Provide the [X, Y] coordinate of the cell's center where the given text is located.  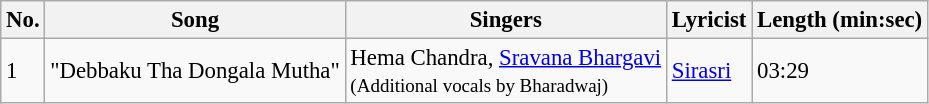
No. [23, 20]
Singers [506, 20]
Length (min:sec) [840, 20]
Hema Chandra, Sravana Bhargavi (Additional vocals by Bharadwaj) [506, 72]
Song [195, 20]
Lyricist [708, 20]
03:29 [840, 72]
Sirasri [708, 72]
"Debbaku Tha Dongala Mutha" [195, 72]
1 [23, 72]
